Detect which cell encompasses the target text, then output its [x, y] center coordinate. 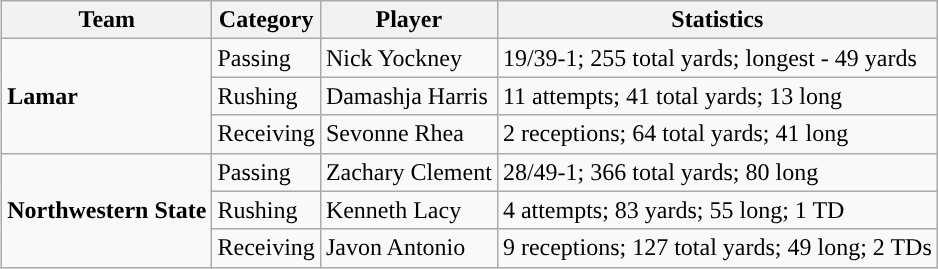
Sevonne Rhea [408, 134]
Northwestern State [107, 210]
Category [266, 20]
Team [107, 20]
Zachary Clement [408, 172]
Damashja Harris [408, 96]
19/39-1; 255 total yards; longest - 49 yards [717, 58]
11 attempts; 41 total yards; 13 long [717, 96]
4 attempts; 83 yards; 55 long; 1 TD [717, 210]
Nick Yockney [408, 58]
Javon Antonio [408, 248]
28/49-1; 366 total yards; 80 long [717, 172]
9 receptions; 127 total yards; 49 long; 2 TDs [717, 248]
Player [408, 20]
Lamar [107, 96]
Kenneth Lacy [408, 210]
2 receptions; 64 total yards; 41 long [717, 134]
Statistics [717, 20]
